Search for the cell housing the specified text and yield its (x, y) center coordinate. 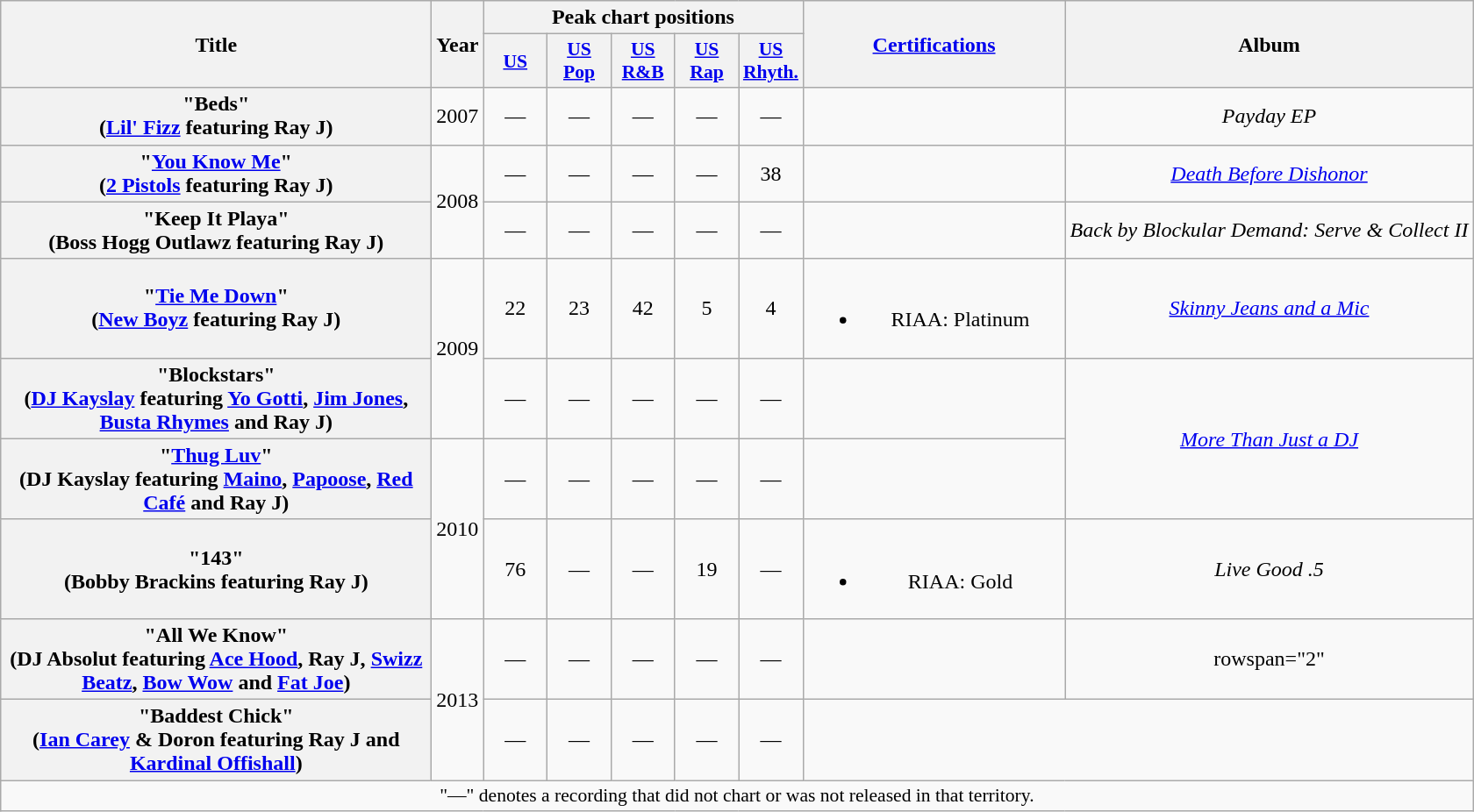
4 (770, 309)
Live Good .5 (1269, 568)
2013 (458, 699)
"Blockstars"(DJ Kayslay featuring Yo Gotti, Jim Jones, Busta Rhymes and Ray J) (216, 398)
2008 (458, 202)
5 (707, 309)
Payday EP (1269, 116)
19 (707, 568)
More Than Just a DJ (1269, 438)
"You Know Me"(2 Pistols featuring Ray J) (216, 174)
22 (516, 309)
Album (1269, 44)
US (516, 61)
38 (770, 174)
23 (579, 309)
Year (458, 44)
USPop (579, 61)
RIAA: Gold (934, 568)
USR&B (642, 61)
Skinny Jeans and a Mic (1269, 309)
Death Before Dishonor (1269, 174)
Peak chart positions (643, 18)
USRhyth. (770, 61)
42 (642, 309)
2010 (458, 528)
"Baddest Chick"(Ian Carey & Doron featuring Ray J and Kardinal Offishall) (216, 739)
76 (516, 568)
Title (216, 44)
"—" denotes a recording that did not chart or was not released in that territory. (737, 796)
rowspan="2" (1269, 659)
2007 (458, 116)
"All We Know"(DJ Absolut featuring Ace Hood, Ray J, Swizz Beatz, Bow Wow and Fat Joe) (216, 659)
"Beds"(Lil' Fizz featuring Ray J) (216, 116)
"143"(Bobby Brackins featuring Ray J) (216, 568)
USRap (707, 61)
"Tie Me Down"(New Boyz featuring Ray J) (216, 309)
"Keep It Playa"(Boss Hogg Outlawz featuring Ray J) (216, 230)
"Thug Luv"(DJ Kayslay featuring Maino, Papoose, Red Café and Ray J) (216, 479)
Certifications (934, 44)
RIAA: Platinum (934, 309)
Back by Blockular Demand: Serve & Collect II (1269, 230)
2009 (458, 349)
